For the text-containing cell, return its midpoint in [x, y] coordinate format. 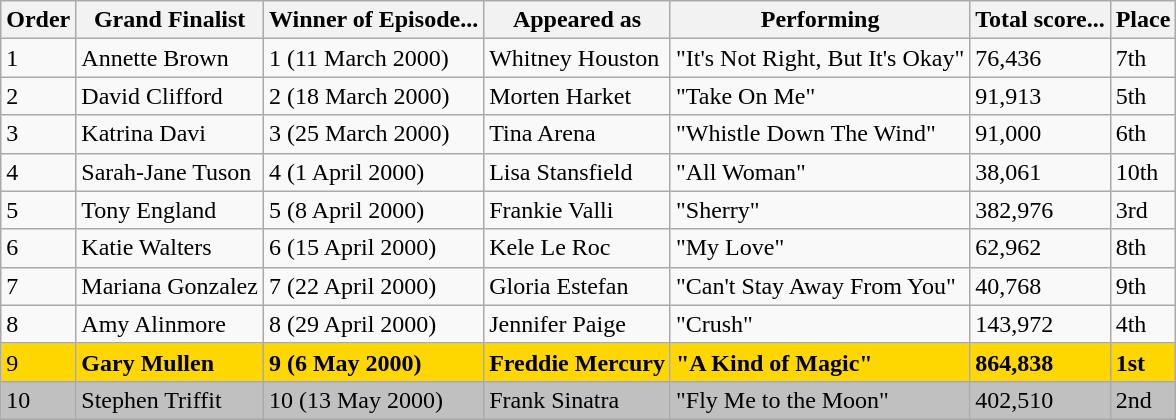
1 (11 March 2000) [373, 58]
Order [38, 20]
Mariana Gonzalez [170, 286]
5th [1143, 96]
"Take On Me" [820, 96]
2 (18 March 2000) [373, 96]
10 (13 May 2000) [373, 400]
Total score... [1040, 20]
Morten Harket [578, 96]
1st [1143, 362]
6 [38, 248]
6th [1143, 134]
"It's Not Right, But It's Okay" [820, 58]
Whitney Houston [578, 58]
2nd [1143, 400]
10 [38, 400]
Kele Le Roc [578, 248]
40,768 [1040, 286]
Tina Arena [578, 134]
4 (1 April 2000) [373, 172]
Katrina Davi [170, 134]
3 [38, 134]
Tony England [170, 210]
Frankie Valli [578, 210]
3 (25 March 2000) [373, 134]
5 [38, 210]
76,436 [1040, 58]
"Whistle Down The Wind" [820, 134]
143,972 [1040, 324]
Appeared as [578, 20]
Gary Mullen [170, 362]
"My Love" [820, 248]
864,838 [1040, 362]
402,510 [1040, 400]
2 [38, 96]
91,000 [1040, 134]
7th [1143, 58]
"A Kind of Magic" [820, 362]
3rd [1143, 210]
62,962 [1040, 248]
8th [1143, 248]
91,913 [1040, 96]
"Can't Stay Away From You" [820, 286]
David Clifford [170, 96]
Amy Alinmore [170, 324]
Gloria Estefan [578, 286]
1 [38, 58]
9 [38, 362]
Frank Sinatra [578, 400]
10th [1143, 172]
8 [38, 324]
"Fly Me to the Moon" [820, 400]
Place [1143, 20]
7 [38, 286]
9th [1143, 286]
7 (22 April 2000) [373, 286]
4th [1143, 324]
Annette Brown [170, 58]
Freddie Mercury [578, 362]
Jennifer Paige [578, 324]
Grand Finalist [170, 20]
Lisa Stansfield [578, 172]
5 (8 April 2000) [373, 210]
4 [38, 172]
Katie Walters [170, 248]
8 (29 April 2000) [373, 324]
Performing [820, 20]
6 (15 April 2000) [373, 248]
"Sherry" [820, 210]
Sarah-Jane Tuson [170, 172]
9 (6 May 2000) [373, 362]
Stephen Triffit [170, 400]
38,061 [1040, 172]
"Crush" [820, 324]
"All Woman" [820, 172]
382,976 [1040, 210]
Winner of Episode... [373, 20]
